Locate the cell with the specified text and output its (x, y) center coordinate. 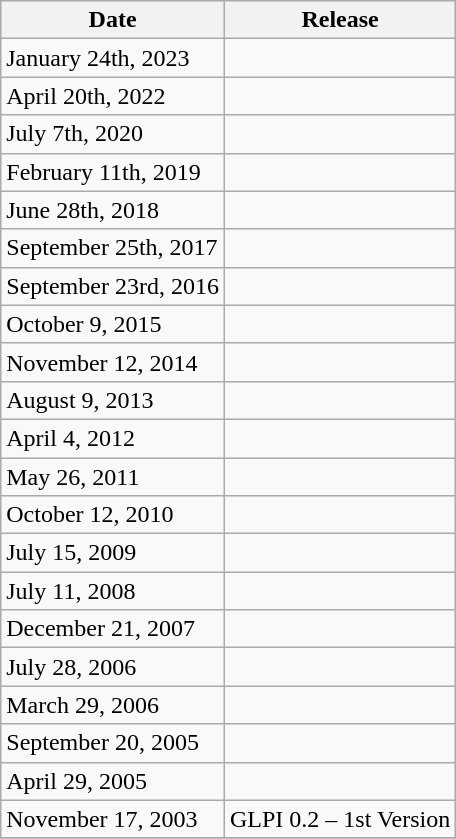
September 23rd, 2016 (113, 286)
November 12, 2014 (113, 362)
November 17, 2003 (113, 819)
GLPI 0.2 – 1st Version (340, 819)
February 11th, 2019 (113, 172)
July 15, 2009 (113, 553)
July 28, 2006 (113, 667)
March 29, 2006 (113, 705)
August 9, 2013 (113, 400)
September 20, 2005 (113, 743)
July 7th, 2020 (113, 134)
April 29, 2005 (113, 781)
January 24th, 2023 (113, 58)
October 9, 2015 (113, 324)
April 20th, 2022 (113, 96)
December 21, 2007 (113, 629)
Release (340, 20)
September 25th, 2017 (113, 248)
October 12, 2010 (113, 515)
Date (113, 20)
April 4, 2012 (113, 438)
May 26, 2011 (113, 477)
June 28th, 2018 (113, 210)
July 11, 2008 (113, 591)
